Pinpoint the cell where the given text exists, returning its (X, Y) midpoint coordinate. 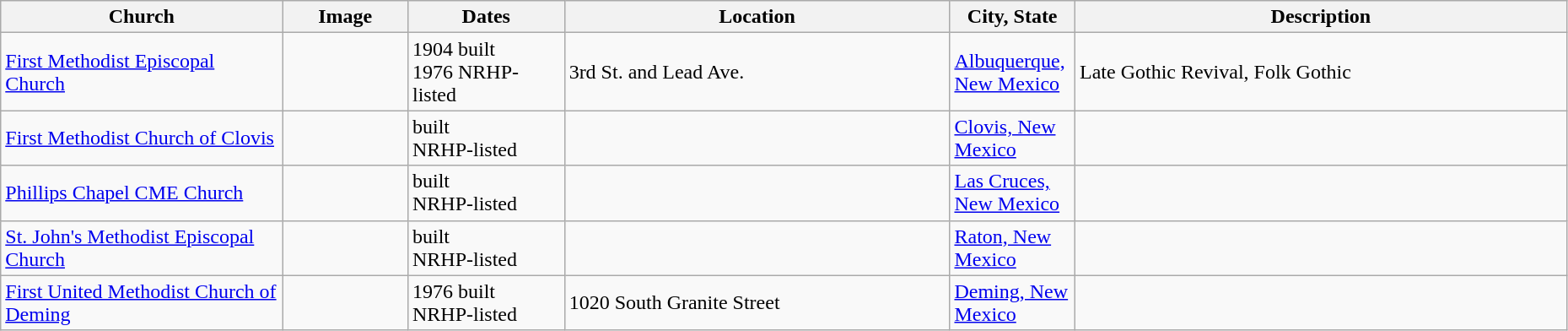
1020 South Granite Street (757, 302)
1976 builtNRHP-listed (486, 302)
St. John's Methodist Episcopal Church (142, 248)
Image (346, 17)
First United Methodist Church of Deming (142, 302)
Location (757, 17)
Raton, New Mexico (1012, 248)
Church (142, 17)
Albuquerque, New Mexico (1012, 72)
Phillips Chapel CME Church (142, 193)
First Methodist Episcopal Church (142, 72)
Clovis, New Mexico (1012, 138)
City, State (1012, 17)
1904 built1976 NRHP-listed (486, 72)
Late Gothic Revival, Folk Gothic (1321, 72)
3rd St. and Lead Ave. (757, 72)
First Methodist Church of Clovis (142, 138)
Description (1321, 17)
Las Cruces, New Mexico (1012, 193)
Deming, New Mexico (1012, 302)
Dates (486, 17)
